Detect which cell encompasses the target text, then output its [X, Y] center coordinate. 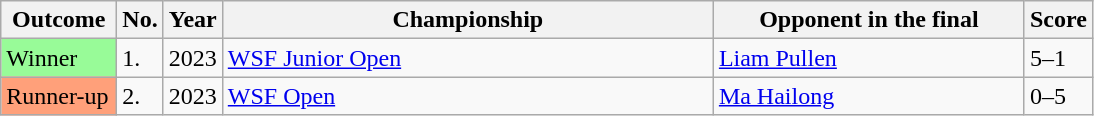
Year [192, 20]
WSF Open [468, 96]
Championship [468, 20]
Opponent in the final [868, 20]
Liam Pullen [868, 58]
0–5 [1058, 96]
Ma Hailong [868, 96]
Score [1058, 20]
No. [140, 20]
Winner [59, 58]
1. [140, 58]
WSF Junior Open [468, 58]
2. [140, 96]
5–1 [1058, 58]
Outcome [59, 20]
Runner-up [59, 96]
